Return the [x, y] coordinate for the center point of the cell that contains the specified text.  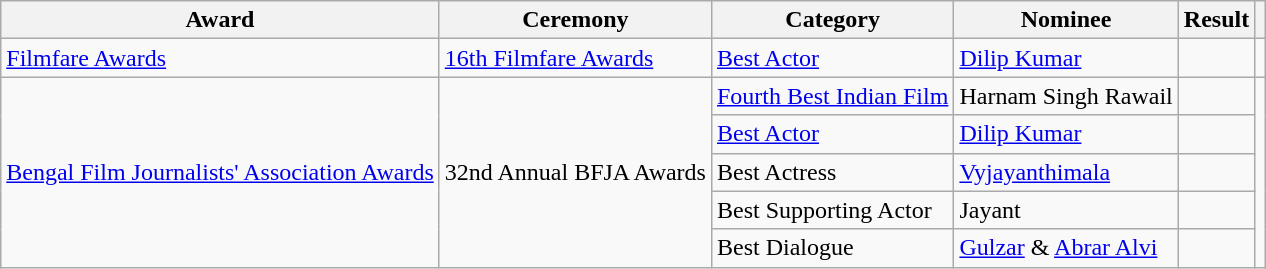
Award [220, 20]
Best Dialogue [832, 248]
Filmfare Awards [220, 58]
Ceremony [575, 20]
Gulzar & Abrar Alvi [1066, 248]
16th Filmfare Awards [575, 58]
Result [1216, 20]
Bengal Film Journalists' Association Awards [220, 172]
Category [832, 20]
Harnam Singh Rawail [1066, 96]
Fourth Best Indian Film [832, 96]
Best Actress [832, 172]
Nominee [1066, 20]
Jayant [1066, 210]
Best Supporting Actor [832, 210]
Vyjayanthimala [1066, 172]
32nd Annual BFJA Awards [575, 172]
